Determine the (X, Y) coordinate at the center of the cell enclosing the given text.  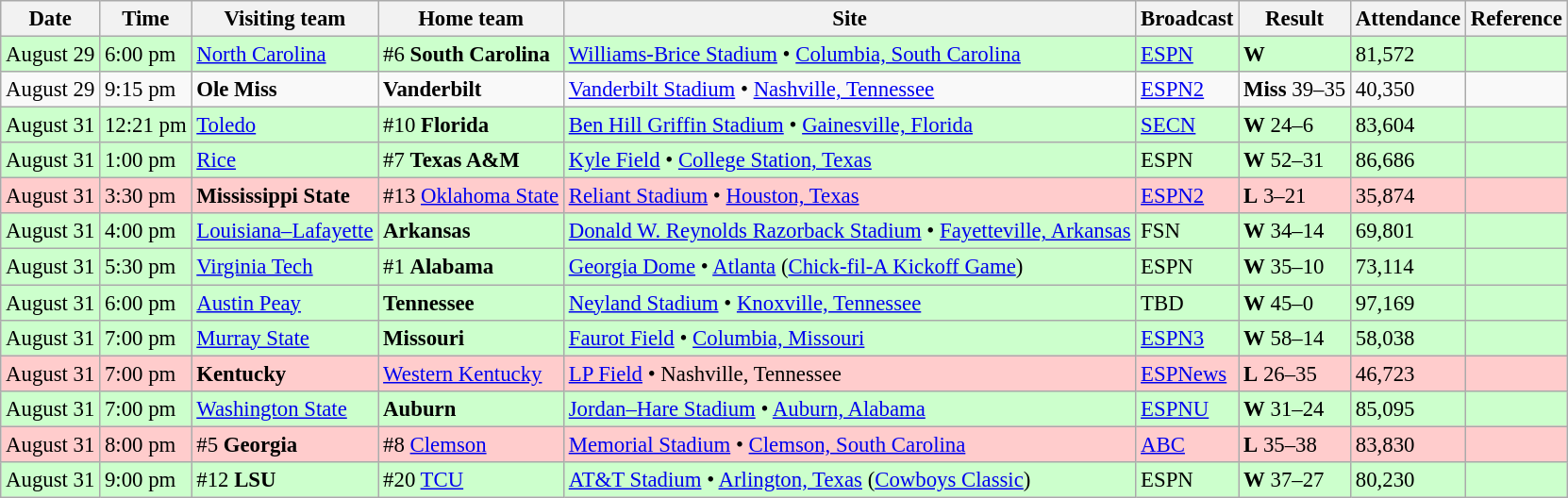
Time (145, 19)
1:00 pm (145, 160)
9:00 pm (145, 480)
73,114 (1409, 267)
Auburn (472, 408)
Faurot Field • Columbia, Missouri (849, 338)
ESPNU (1187, 408)
12:21 pm (145, 125)
ESPNews (1187, 373)
#1 Alabama (472, 267)
#7 Texas A&M (472, 160)
81,572 (1409, 55)
W 34–14 (1294, 231)
Donald W. Reynolds Razorback Stadium • Fayetteville, Arkansas (849, 231)
Kyle Field • College Station, Texas (849, 160)
Reliant Stadium • Houston, Texas (849, 196)
W 58–14 (1294, 338)
58,038 (1409, 338)
SECN (1187, 125)
ABC (1187, 444)
69,801 (1409, 231)
83,604 (1409, 125)
Mississippi State (285, 196)
Result (1294, 19)
#10 Florida (472, 125)
W (1294, 55)
Reference (1516, 19)
AT&T Stadium • Arlington, Texas (Cowboys Classic) (849, 480)
Murray State (285, 338)
Vanderbilt (472, 90)
W 52–31 (1294, 160)
L 3–21 (1294, 196)
Washington State (285, 408)
North Carolina (285, 55)
Rice (285, 160)
40,350 (1409, 90)
Attendance (1409, 19)
4:00 pm (145, 231)
#8 Clemson (472, 444)
Austin Peay (285, 303)
80,230 (1409, 480)
Vanderbilt Stadium • Nashville, Tennessee (849, 90)
W 45–0 (1294, 303)
8:00 pm (145, 444)
#13 Oklahoma State (472, 196)
83,830 (1409, 444)
ESPN3 (1187, 338)
Western Kentucky (472, 373)
35,874 (1409, 196)
TBD (1187, 303)
Georgia Dome • Atlanta (Chick-fil-A Kickoff Game) (849, 267)
FSN (1187, 231)
Ole Miss (285, 90)
Missouri (472, 338)
Jordan–Hare Stadium • Auburn, Alabama (849, 408)
Kentucky (285, 373)
Ben Hill Griffin Stadium • Gainesville, Florida (849, 125)
W 31–24 (1294, 408)
#20 TCU (472, 480)
Toledo (285, 125)
Home team (472, 19)
Louisiana–Lafayette (285, 231)
Arkansas (472, 231)
Williams-Brice Stadium • Columbia, South Carolina (849, 55)
5:30 pm (145, 267)
Tennessee (472, 303)
46,723 (1409, 373)
#12 LSU (285, 480)
#5 Georgia (285, 444)
3:30 pm (145, 196)
9:15 pm (145, 90)
#6 South Carolina (472, 55)
Neyland Stadium • Knoxville, Tennessee (849, 303)
LP Field • Nashville, Tennessee (849, 373)
Visiting team (285, 19)
Miss 39–35 (1294, 90)
L 26–35 (1294, 373)
85,095 (1409, 408)
Site (849, 19)
W 37–27 (1294, 480)
L 35–38 (1294, 444)
Broadcast (1187, 19)
Virginia Tech (285, 267)
86,686 (1409, 160)
W 35–10 (1294, 267)
W 24–6 (1294, 125)
97,169 (1409, 303)
Memorial Stadium • Clemson, South Carolina (849, 444)
Date (51, 19)
